Locate the cell with the specified text and output its [x, y] center coordinate. 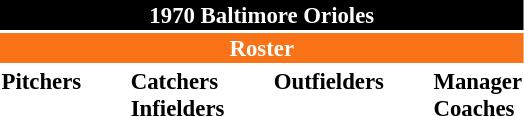
1970 Baltimore Orioles [262, 15]
Roster [262, 48]
